Extract the [x, y] coordinate from the center of the cell holding the provided text.  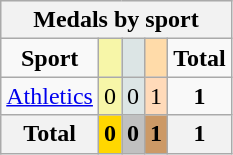
Medals by sport [116, 20]
Athletics [50, 96]
Sport [50, 58]
